Provide the (x, y) coordinate of the cell's center where the given text is located.  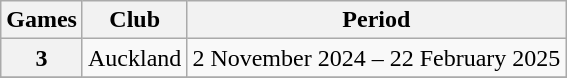
Club (134, 20)
Period (376, 20)
3 (42, 58)
Games (42, 20)
Auckland (134, 58)
2 November 2024 – 22 February 2025 (376, 58)
